Pinpoint the cell where the given text exists, returning its [X, Y] midpoint coordinate. 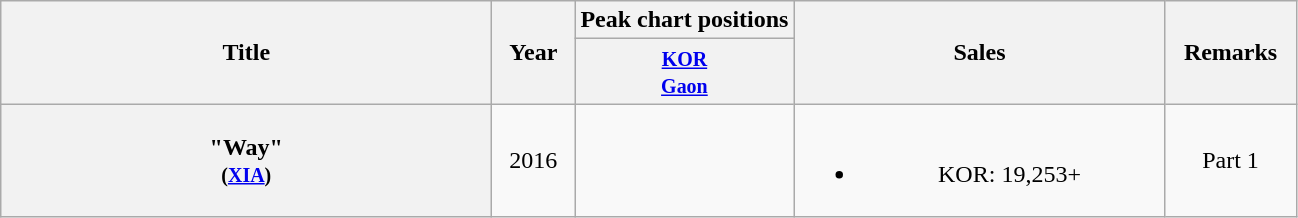
2016 [534, 160]
KOR: 19,253+ [980, 160]
Part 1 [1230, 160]
"Way"(XIA) [246, 160]
Peak chart positions [684, 20]
Remarks [1230, 52]
Title [246, 52]
Sales [980, 52]
KORGaon [684, 72]
Year [534, 52]
